Find where the given text appears and provide that cell's center as [x, y] coordinate. 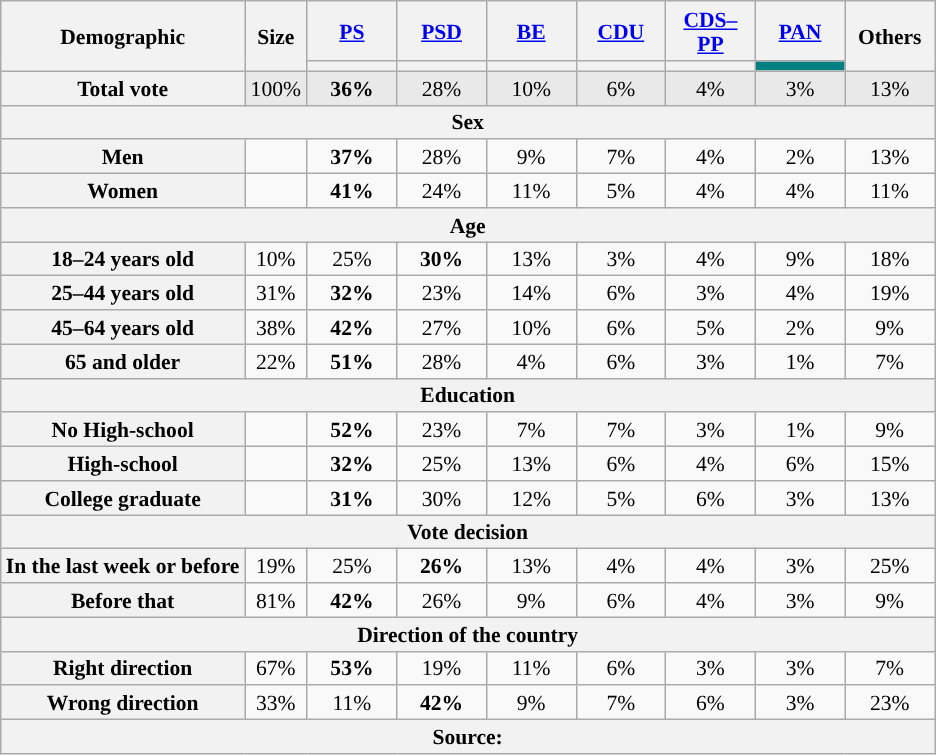
Total vote [123, 88]
100% [276, 88]
Size [276, 36]
PAN [800, 31]
38% [276, 327]
High-school [123, 464]
Direction of the country [468, 634]
41% [352, 191]
PSD [442, 31]
Sex [468, 122]
Men [123, 157]
18–24 years old [123, 259]
Demographic [123, 36]
67% [276, 668]
Wrong direction [123, 703]
24% [442, 191]
65 and older [123, 361]
14% [531, 293]
In the last week or before [123, 566]
36% [352, 88]
Right direction [123, 668]
No High-school [123, 430]
27% [442, 327]
15% [890, 464]
PS [352, 31]
Age [468, 225]
37% [352, 157]
CDU [621, 31]
Women [123, 191]
Others [890, 36]
CDS–PP [711, 31]
Vote decision [468, 532]
18% [890, 259]
81% [276, 600]
52% [352, 430]
BE [531, 31]
Before that [123, 600]
22% [276, 361]
College graduate [123, 498]
45–64 years old [123, 327]
51% [352, 361]
25–44 years old [123, 293]
33% [276, 703]
Education [468, 395]
53% [352, 668]
12% [531, 498]
Source: [468, 737]
